Return the [x, y] coordinate for the center point of the cell that contains the specified text.  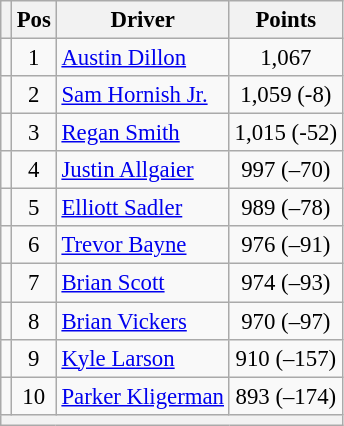
970 (–97) [286, 321]
2 [34, 95]
10 [34, 396]
989 (–78) [286, 208]
Trevor Bayne [142, 245]
6 [34, 245]
7 [34, 283]
Austin Dillon [142, 58]
1,067 [286, 58]
Brian Scott [142, 283]
4 [34, 170]
Points [286, 20]
910 (–157) [286, 358]
976 (–91) [286, 245]
Elliott Sadler [142, 208]
1 [34, 58]
5 [34, 208]
974 (–93) [286, 283]
8 [34, 321]
3 [34, 133]
Justin Allgaier [142, 170]
Regan Smith [142, 133]
Pos [34, 20]
Driver [142, 20]
893 (–174) [286, 396]
1,059 (-8) [286, 95]
Sam Hornish Jr. [142, 95]
Kyle Larson [142, 358]
997 (–70) [286, 170]
9 [34, 358]
Brian Vickers [142, 321]
1,015 (-52) [286, 133]
Parker Kligerman [142, 396]
